Extract the [x, y] coordinate from the center of the cell holding the provided text.  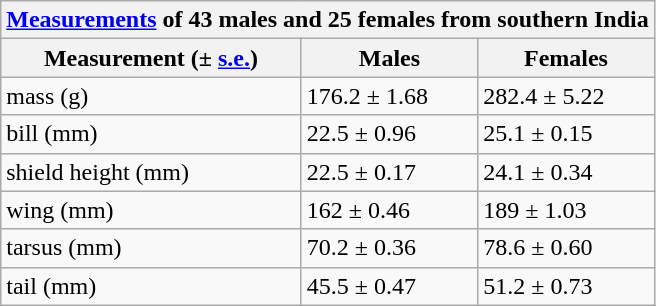
282.4 ± 5.22 [566, 96]
shield height (mm) [151, 172]
Females [566, 58]
45.5 ± 0.47 [390, 286]
22.5 ± 0.96 [390, 134]
78.6 ± 0.60 [566, 248]
tarsus (mm) [151, 248]
51.2 ± 0.73 [566, 286]
tail (mm) [151, 286]
22.5 ± 0.17 [390, 172]
24.1 ± 0.34 [566, 172]
Males [390, 58]
70.2 ± 0.36 [390, 248]
bill (mm) [151, 134]
Measurements of 43 males and 25 females from southern India [328, 20]
Measurement (± s.e.) [151, 58]
189 ± 1.03 [566, 210]
25.1 ± 0.15 [566, 134]
176.2 ± 1.68 [390, 96]
162 ± 0.46 [390, 210]
wing (mm) [151, 210]
mass (g) [151, 96]
